Return the [x, y] coordinate for the center point of the cell that contains the specified text.  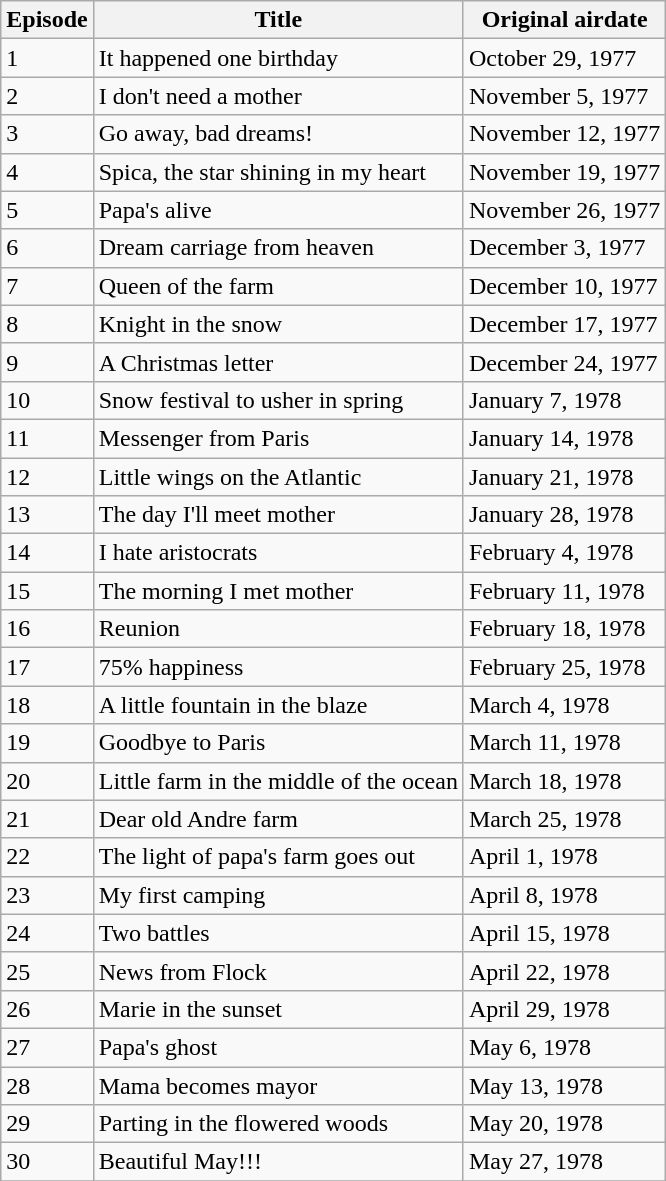
Two battles [278, 933]
Episode [47, 20]
April 29, 1978 [564, 1009]
April 22, 1978 [564, 971]
May 6, 1978 [564, 1047]
January 7, 1978 [564, 400]
14 [47, 553]
It happened one birthday [278, 58]
May 27, 1978 [564, 1162]
7 [47, 286]
28 [47, 1085]
Original airdate [564, 20]
November 12, 1977 [564, 134]
A Christmas letter [278, 362]
Spica, the star shining in my heart [278, 172]
April 8, 1978 [564, 895]
23 [47, 895]
January 28, 1978 [564, 515]
April 15, 1978 [564, 933]
13 [47, 515]
3 [47, 134]
18 [47, 705]
Mama becomes mayor [278, 1085]
Beautiful May!!! [278, 1162]
75% happiness [278, 667]
December 24, 1977 [564, 362]
Dream carriage from heaven [278, 248]
The day I'll meet mother [278, 515]
January 14, 1978 [564, 438]
Papa's ghost [278, 1047]
February 11, 1978 [564, 591]
Queen of the farm [278, 286]
October 29, 1977 [564, 58]
20 [47, 781]
25 [47, 971]
News from Flock [278, 971]
Go away, bad dreams! [278, 134]
March 25, 1978 [564, 819]
6 [47, 248]
Papa's alive [278, 210]
27 [47, 1047]
11 [47, 438]
April 1, 1978 [564, 857]
The morning I met mother [278, 591]
19 [47, 743]
Snow festival to usher in spring [278, 400]
21 [47, 819]
2 [47, 96]
I don't need a mother [278, 96]
November 26, 1977 [564, 210]
March 11, 1978 [564, 743]
December 3, 1977 [564, 248]
9 [47, 362]
November 19, 1977 [564, 172]
My first camping [278, 895]
March 18, 1978 [564, 781]
26 [47, 1009]
February 18, 1978 [564, 629]
Reunion [278, 629]
29 [47, 1124]
Marie in the sunset [278, 1009]
30 [47, 1162]
February 25, 1978 [564, 667]
May 13, 1978 [564, 1085]
Dear old Andre farm [278, 819]
Knight in the snow [278, 324]
4 [47, 172]
January 21, 1978 [564, 477]
Title [278, 20]
A little fountain in the blaze [278, 705]
Messenger from Paris [278, 438]
Little farm in the middle of the ocean [278, 781]
Parting in the flowered woods [278, 1124]
15 [47, 591]
Goodbye to Paris [278, 743]
12 [47, 477]
I hate aristocrats [278, 553]
10 [47, 400]
8 [47, 324]
February 4, 1978 [564, 553]
The light of papa's farm goes out [278, 857]
17 [47, 667]
March 4, 1978 [564, 705]
November 5, 1977 [564, 96]
16 [47, 629]
December 10, 1977 [564, 286]
December 17, 1977 [564, 324]
Little wings on the Atlantic [278, 477]
22 [47, 857]
1 [47, 58]
5 [47, 210]
May 20, 1978 [564, 1124]
24 [47, 933]
